Pinpoint the cell where the given text exists, returning its [X, Y] midpoint coordinate. 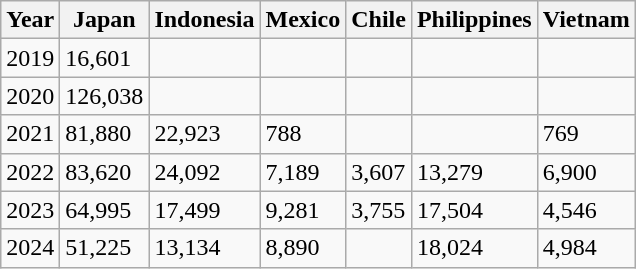
Philippines [474, 20]
16,601 [104, 58]
13,279 [474, 172]
Japan [104, 20]
7,189 [303, 172]
6,900 [586, 172]
8,890 [303, 248]
Chile [379, 20]
64,995 [104, 210]
18,024 [474, 248]
2019 [30, 58]
2024 [30, 248]
3,607 [379, 172]
22,923 [204, 134]
2021 [30, 134]
Mexico [303, 20]
4,546 [586, 210]
2023 [30, 210]
769 [586, 134]
83,620 [104, 172]
Vietnam [586, 20]
126,038 [104, 96]
2020 [30, 96]
17,499 [204, 210]
51,225 [104, 248]
13,134 [204, 248]
788 [303, 134]
24,092 [204, 172]
17,504 [474, 210]
Indonesia [204, 20]
4,984 [586, 248]
Year [30, 20]
2022 [30, 172]
3,755 [379, 210]
81,880 [104, 134]
9,281 [303, 210]
